Extract the [X, Y] coordinate from the center of the cell holding the provided text.  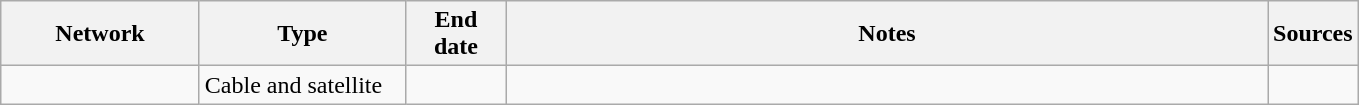
Notes [886, 34]
End date [456, 34]
Network [100, 34]
Cable and satellite [302, 85]
Sources [1314, 34]
Type [302, 34]
